Locate the cell with the specified text and output its [X, Y] center coordinate. 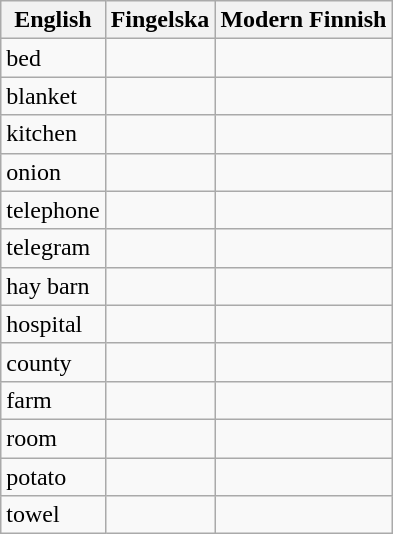
onion [53, 172]
blanket [53, 96]
room [53, 438]
Fingelska [160, 20]
telephone [53, 210]
English [53, 20]
hospital [53, 324]
Modern Finnish [304, 20]
telegram [53, 248]
farm [53, 400]
kitchen [53, 134]
bed [53, 58]
county [53, 362]
hay barn [53, 286]
potato [53, 477]
towel [53, 515]
